Provide the [x, y] coordinate of the cell's center where the given text is located.  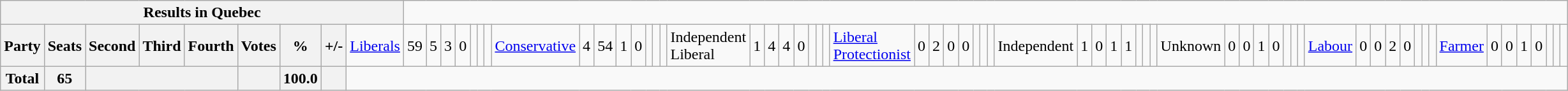
Farmer [1461, 46]
5 [434, 46]
Unknown [1191, 46]
65 [64, 78]
Third [162, 46]
Party [22, 46]
Seats [64, 46]
3 [448, 46]
Independent Liberal [708, 46]
Independent [1036, 46]
Conservative [535, 46]
Results in Quebec [202, 13]
59 [415, 46]
Fourth [211, 46]
% [300, 46]
Labour [1330, 46]
Second [112, 46]
+/- [333, 46]
Votes [258, 46]
Liberals [375, 46]
Liberal Protectionist [872, 46]
100.0 [300, 78]
54 [605, 46]
Total [22, 78]
